Provide the [X, Y] coordinate of the cell's center where the given text is located.  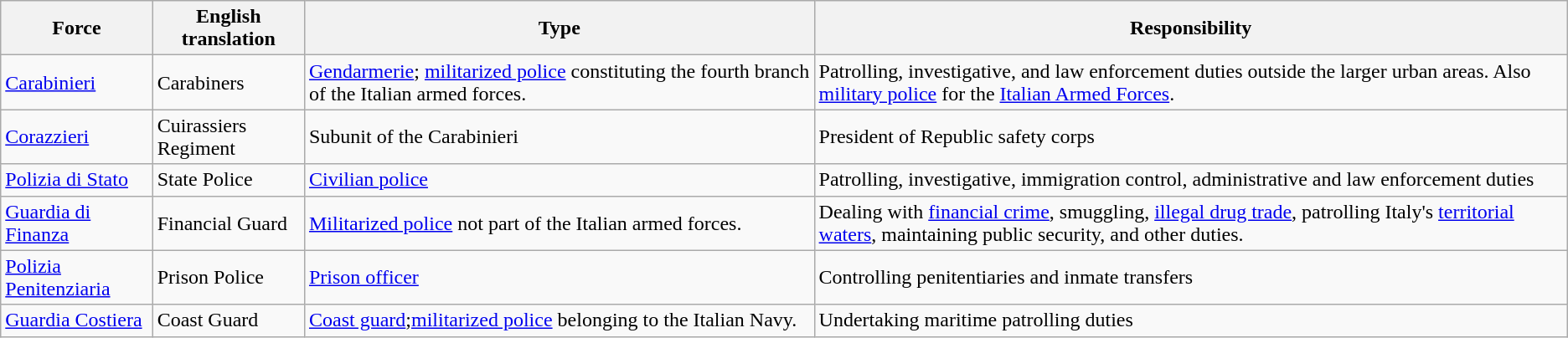
Subunit of the Carabinieri [560, 137]
Controlling penitentiaries and inmate transfers [1191, 278]
Corazzieri [77, 137]
Polizia Penitenziaria [77, 278]
Dealing with financial crime, smuggling, illegal drug trade, patrolling Italy's territorial waters, maintaining public security, and other duties. [1191, 223]
State Police [228, 180]
Polizia di Stato [77, 180]
President of Republic safety corps [1191, 137]
Cuirassiers Regiment [228, 137]
English translation [228, 28]
Carabinieri [77, 82]
Prison Police [228, 278]
Guardia Costiera [77, 320]
Militarized police not part of the Italian armed forces. [560, 223]
Guardia di Finanza [77, 223]
Financial Guard [228, 223]
Force [77, 28]
Gendarmerie; militarized police constituting the fourth branch of the Italian armed forces. [560, 82]
Patrolling, investigative, immigration control, administrative and law enforcement duties [1191, 180]
Coast Guard [228, 320]
Carabiners [228, 82]
Civilian police [560, 180]
Undertaking maritime patrolling duties [1191, 320]
Responsibility [1191, 28]
Patrolling, investigative, and law enforcement duties outside the larger urban areas. Also military police for the Italian Armed Forces. [1191, 82]
Coast guard;militarized police belonging to the Italian Navy. [560, 320]
Type [560, 28]
Prison officer [560, 278]
